Detect which cell encompasses the target text, then output its (x, y) center coordinate. 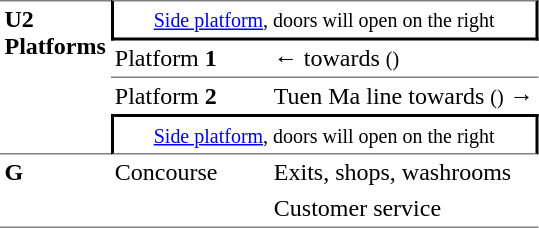
U2Platforms (55, 77)
Exits, shops, washrooms (404, 172)
G (55, 191)
Customer service (404, 209)
Platform 1 (190, 59)
Concourse (190, 191)
Tuen Ma line towards () → (404, 96)
Platform 2 (190, 96)
← towards () (404, 59)
